Find where the given text appears and provide that cell's center as (x, y) coordinate. 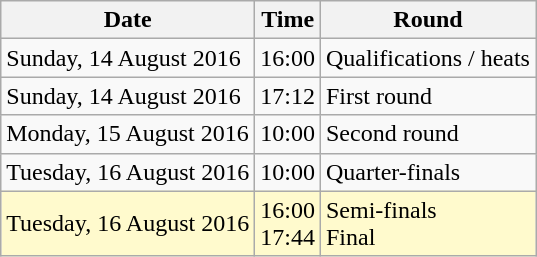
Round (428, 20)
Time (288, 20)
16:00 (288, 58)
Monday, 15 August 2016 (128, 134)
16:0017:44 (288, 224)
Date (128, 20)
Quarter-finals (428, 172)
Semi-finalsFinal (428, 224)
Qualifications / heats (428, 58)
First round (428, 96)
17:12 (288, 96)
Second round (428, 134)
